Scan for the cell matching the given text and deliver its (X, Y) coordinate at center. 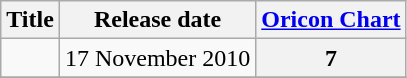
7 (331, 58)
Oricon Chart (331, 20)
Release date (157, 20)
Title (30, 20)
17 November 2010 (157, 58)
